Provide the [X, Y] coordinate of the cell's center where the given text is located.  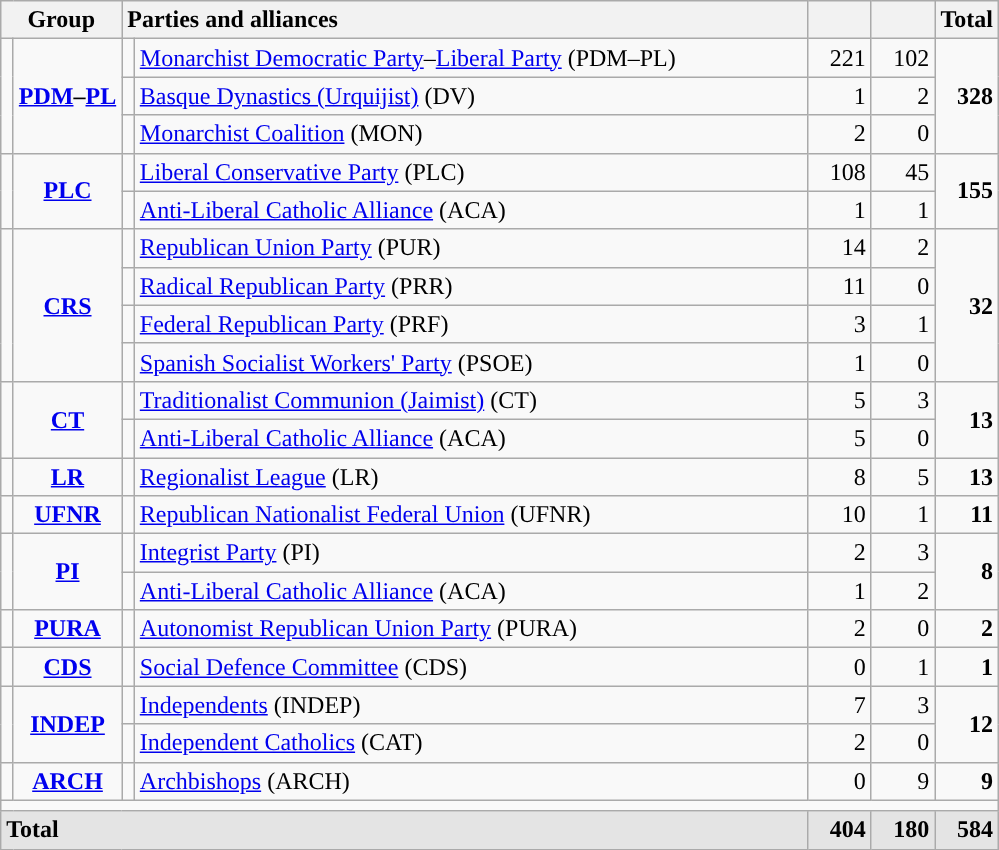
Independents (INDEP) [471, 705]
12 [967, 724]
LR [67, 477]
Federal Republican Party (PRF) [471, 324]
102 [903, 58]
108 [840, 172]
Independent Catholics (CAT) [471, 743]
PDM–PL [67, 96]
Spanish Socialist Workers' Party (PSOE) [471, 362]
Archbishops (ARCH) [471, 781]
584 [967, 830]
404 [840, 830]
PURA [67, 629]
221 [840, 58]
Integrist Party (PI) [471, 553]
Regionalist League (LR) [471, 477]
Basque Dynastics (Urquijist) (DV) [471, 96]
CRS [67, 305]
Traditionalist Communion (Jaimist) (CT) [471, 400]
180 [903, 830]
INDEP [67, 724]
32 [967, 305]
PLC [67, 191]
Parties and alliances [465, 20]
10 [840, 515]
45 [903, 172]
ARCH [67, 781]
7 [840, 705]
Republican Nationalist Federal Union (UFNR) [471, 515]
Republican Union Party (PUR) [471, 248]
CDS [67, 667]
Monarchist Democratic Party–Liberal Party (PDM–PL) [471, 58]
Liberal Conservative Party (PLC) [471, 172]
328 [967, 96]
14 [840, 248]
Autonomist Republican Union Party (PURA) [471, 629]
UFNR [67, 515]
Radical Republican Party (PRR) [471, 286]
Social Defence Committee (CDS) [471, 667]
Monarchist Coalition (MON) [471, 134]
CT [67, 419]
Group [62, 20]
PI [67, 572]
155 [967, 191]
